Pinpoint the cell where the given text exists, returning its [x, y] midpoint coordinate. 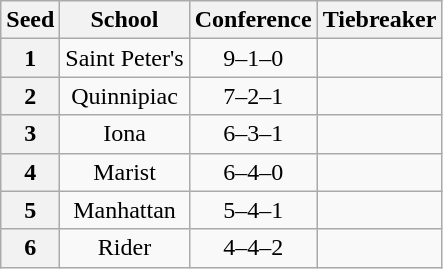
9–1–0 [253, 58]
Seed [30, 20]
7–2–1 [253, 96]
6–4–0 [253, 172]
School [124, 20]
4–4–2 [253, 248]
2 [30, 96]
Manhattan [124, 210]
Quinnipiac [124, 96]
Tiebreaker [380, 20]
Rider [124, 248]
4 [30, 172]
6–3–1 [253, 134]
6 [30, 248]
Conference [253, 20]
Marist [124, 172]
Iona [124, 134]
5 [30, 210]
1 [30, 58]
Saint Peter's [124, 58]
3 [30, 134]
5–4–1 [253, 210]
